From the cell containing the given text, extract its center point as (X, Y) coordinate. 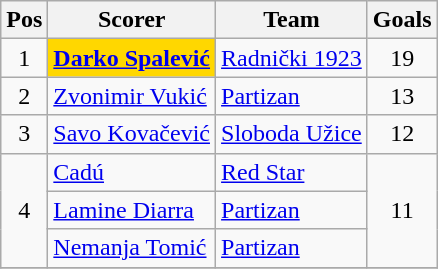
Sloboda Užice (292, 134)
Savo Kovačević (132, 134)
19 (402, 58)
2 (24, 96)
Red Star (292, 172)
Pos (24, 20)
Scorer (132, 20)
Goals (402, 20)
13 (402, 96)
Team (292, 20)
Nemanja Tomić (132, 248)
Cadú (132, 172)
3 (24, 134)
Lamine Diarra (132, 210)
Zvonimir Vukić (132, 96)
12 (402, 134)
11 (402, 210)
Darko Spalević (132, 58)
Radnički 1923 (292, 58)
1 (24, 58)
4 (24, 210)
